Pinpoint the cell where the given text exists, returning its (x, y) midpoint coordinate. 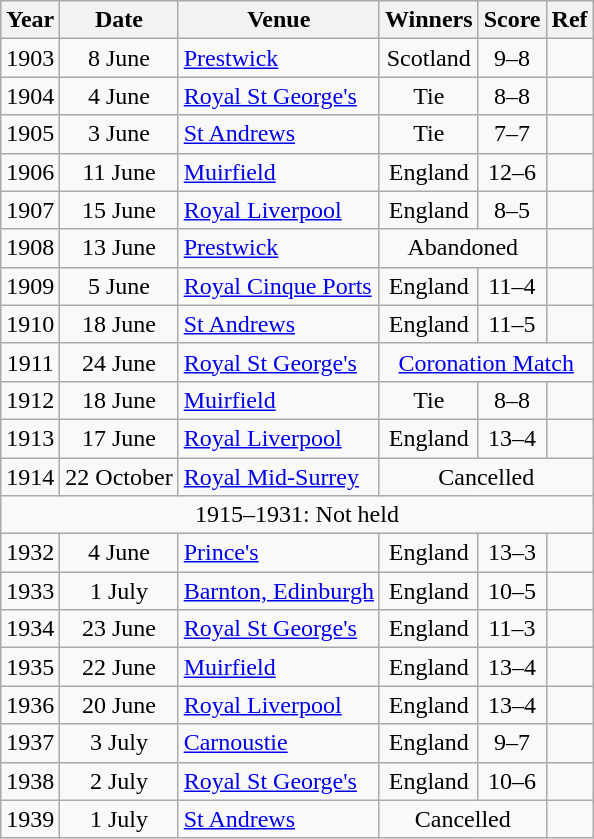
1912 (30, 400)
1905 (30, 134)
1910 (30, 324)
1914 (30, 477)
1938 (30, 781)
3 July (119, 743)
Score (512, 20)
Scotland (428, 58)
1911 (30, 362)
2 July (119, 781)
11–4 (512, 286)
Date (119, 20)
1935 (30, 667)
12–6 (512, 172)
1936 (30, 705)
1932 (30, 553)
Ref (570, 20)
9–8 (512, 58)
10–5 (512, 591)
1915–1931: Not held (297, 515)
1933 (30, 591)
Coronation Match (486, 362)
7–7 (512, 134)
1913 (30, 438)
Venue (278, 20)
9–7 (512, 743)
1908 (30, 248)
20 June (119, 705)
3 June (119, 134)
5 June (119, 286)
8–5 (512, 210)
1937 (30, 743)
Royal Cinque Ports (278, 286)
1909 (30, 286)
24 June (119, 362)
1907 (30, 210)
Year (30, 20)
13 June (119, 248)
Royal Mid-Surrey (278, 477)
22 June (119, 667)
1939 (30, 819)
11–3 (512, 629)
1904 (30, 96)
Prince's (278, 553)
1934 (30, 629)
1903 (30, 58)
8 June (119, 58)
Winners (428, 20)
Abandoned (462, 248)
22 October (119, 477)
10–6 (512, 781)
17 June (119, 438)
11 June (119, 172)
Carnoustie (278, 743)
13–3 (512, 553)
Barnton, Edinburgh (278, 591)
23 June (119, 629)
15 June (119, 210)
1906 (30, 172)
11–5 (512, 324)
